Provide the (x, y) coordinate of the cell's center where the given text is located.  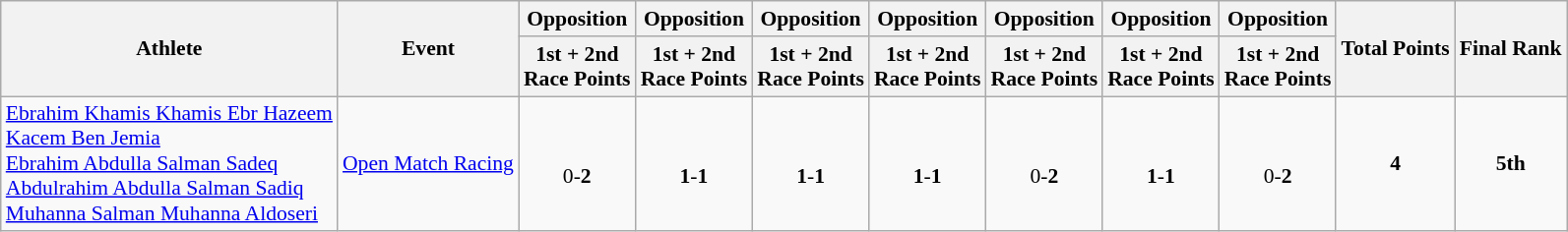
Open Match Racing (428, 164)
Event (428, 49)
Total Points (1395, 49)
Athlete (169, 49)
Final Rank (1511, 49)
Ebrahim Khamis Khamis Ebr HazeemKacem Ben JemiaEbrahim Abdulla Salman SadeqAbdulrahim Abdulla Salman SadiqMuhanna Salman Muhanna Aldoseri (169, 164)
4 (1395, 164)
5th (1511, 164)
